Capture the cell that displays the provided text and extract its [x, y] central coordinate. 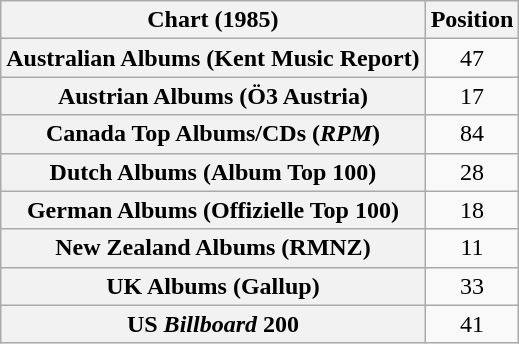
Chart (1985) [213, 20]
Austrian Albums (Ö3 Austria) [213, 96]
84 [472, 134]
28 [472, 172]
Position [472, 20]
47 [472, 58]
Canada Top Albums/CDs (RPM) [213, 134]
New Zealand Albums (RMNZ) [213, 248]
German Albums (Offizielle Top 100) [213, 210]
UK Albums (Gallup) [213, 286]
11 [472, 248]
Dutch Albums (Album Top 100) [213, 172]
17 [472, 96]
41 [472, 324]
Australian Albums (Kent Music Report) [213, 58]
US Billboard 200 [213, 324]
18 [472, 210]
33 [472, 286]
